Pinpoint the cell where the given text exists, returning its [x, y] midpoint coordinate. 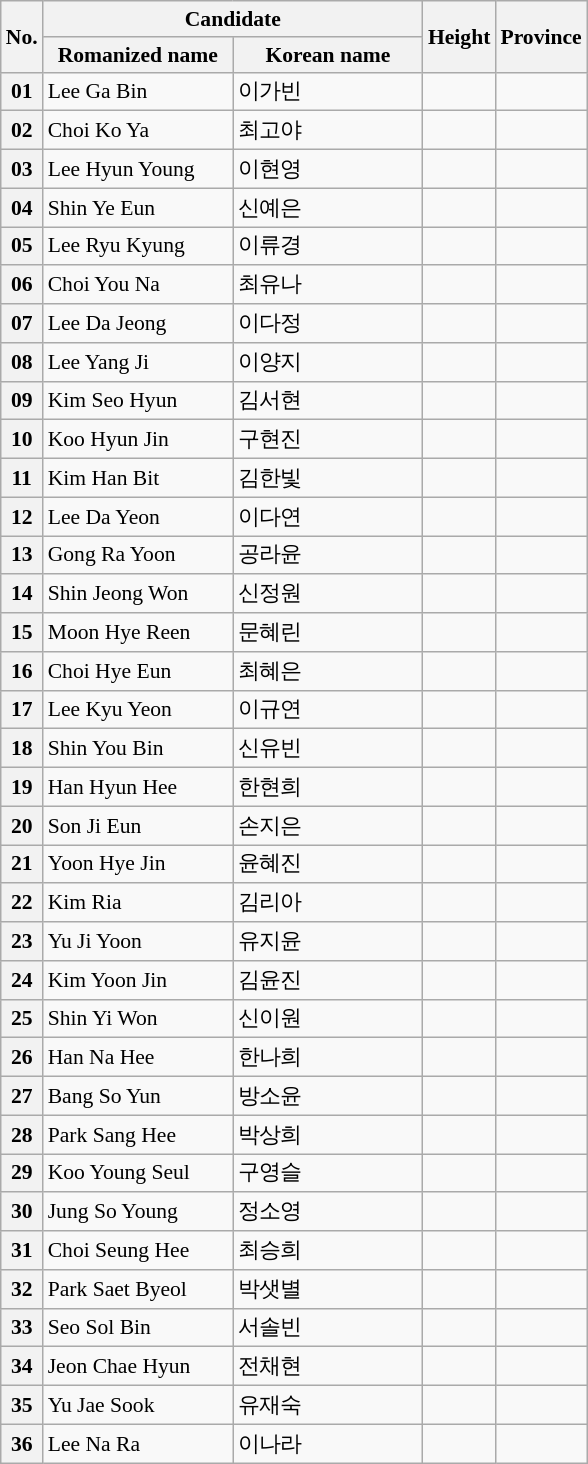
08 [22, 362]
12 [22, 516]
문혜린 [328, 632]
22 [22, 904]
Shin Yi Won [138, 1018]
01 [22, 92]
최승희 [328, 1250]
최혜은 [328, 672]
04 [22, 208]
26 [22, 1058]
유지윤 [328, 942]
Choi Ko Ya [138, 130]
정소영 [328, 1212]
Lee Ryu Kyung [138, 246]
Lee Da Yeon [138, 516]
34 [22, 1366]
Son Ji Eun [138, 826]
이다정 [328, 324]
18 [22, 748]
Shin Jeong Won [138, 594]
Choi Hye Eun [138, 672]
Lee Hyun Young [138, 170]
Seo Sol Bin [138, 1328]
Lee Kyu Yeon [138, 710]
32 [22, 1290]
03 [22, 170]
Shin You Bin [138, 748]
김윤진 [328, 980]
31 [22, 1250]
28 [22, 1134]
Romanized name [138, 55]
김한빛 [328, 478]
신유빈 [328, 748]
23 [22, 942]
이가빈 [328, 92]
09 [22, 400]
최고야 [328, 130]
Province [540, 36]
Kim Yoon Jin [138, 980]
Height [459, 36]
신이원 [328, 1018]
Kim Seo Hyun [138, 400]
Han Na Hee [138, 1058]
이다연 [328, 516]
Bang So Yun [138, 1096]
25 [22, 1018]
Moon Hye Reen [138, 632]
Han Hyun Hee [138, 788]
35 [22, 1406]
Koo Hyun Jin [138, 440]
구현진 [328, 440]
Yu Ji Yoon [138, 942]
Lee Na Ra [138, 1444]
Shin Ye Eun [138, 208]
02 [22, 130]
Park Sang Hee [138, 1134]
방소윤 [328, 1096]
한나희 [328, 1058]
Choi You Na [138, 286]
전채현 [328, 1366]
김리아 [328, 904]
이양지 [328, 362]
Koo Young Seul [138, 1174]
Yu Jae Sook [138, 1406]
21 [22, 864]
33 [22, 1328]
Candidate [233, 19]
14 [22, 594]
이규연 [328, 710]
Kim Han Bit [138, 478]
유재숙 [328, 1406]
15 [22, 632]
공라윤 [328, 556]
손지은 [328, 826]
20 [22, 826]
Lee Da Jeong [138, 324]
서솔빈 [328, 1328]
10 [22, 440]
17 [22, 710]
29 [22, 1174]
No. [22, 36]
05 [22, 246]
구영슬 [328, 1174]
신예은 [328, 208]
13 [22, 556]
16 [22, 672]
한현희 [328, 788]
박상희 [328, 1134]
27 [22, 1096]
Park Saet Byeol [138, 1290]
김서현 [328, 400]
11 [22, 478]
Jeon Chae Hyun [138, 1366]
24 [22, 980]
Lee Yang Ji [138, 362]
Kim Ria [138, 904]
30 [22, 1212]
06 [22, 286]
신정원 [328, 594]
07 [22, 324]
Yoon Hye Jin [138, 864]
최유나 [328, 286]
Jung So Young [138, 1212]
이나라 [328, 1444]
윤혜진 [328, 864]
Korean name [328, 55]
36 [22, 1444]
이류경 [328, 246]
19 [22, 788]
박샛별 [328, 1290]
Gong Ra Yoon [138, 556]
이현영 [328, 170]
Lee Ga Bin [138, 92]
Choi Seung Hee [138, 1250]
